Detect which cell encompasses the target text, then output its (X, Y) center coordinate. 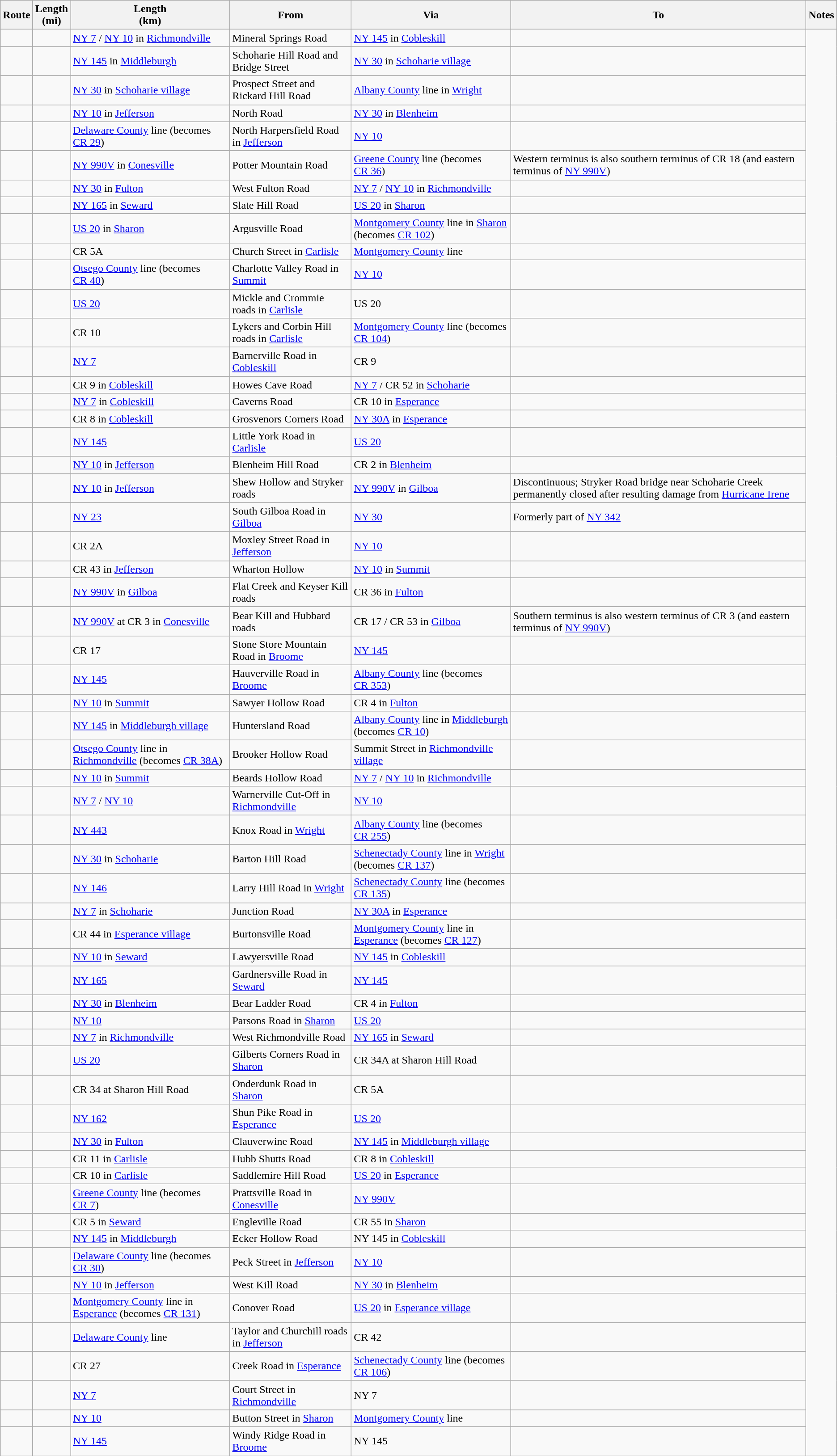
Onderdunk Road in Sharon (291, 1089)
Button Street in Sharon (291, 1418)
Junction Road (291, 911)
To (658, 15)
Montgomery County line in Esperance (becomes CR 131) (150, 1308)
NY 162 (150, 1118)
NY 10 in Seward (150, 957)
Little York Road in Carlisle (291, 442)
NY 990V in Conesville (150, 165)
Length(km) (150, 15)
Montgomery County line (becomes CR 104) (431, 333)
Conover Road (291, 1308)
Mickle and Crommie roads in Carlisle (291, 303)
Mineral Springs Road (291, 38)
NY 146 (150, 888)
Greene County line (becomes CR 36) (431, 165)
Via (431, 15)
Hubb Shutts Road (291, 1159)
Otsego County line (becomes CR 40) (150, 274)
CR 27 (150, 1366)
CR 10 (150, 333)
Lykers and Corbin Hill roads in Carlisle (291, 333)
Peck Street in Jefferson (291, 1262)
Barnerville Road in Cobleskill (291, 362)
Albany County line in Middleburgh (becomes CR 10) (431, 726)
Shun Pike Road in Esperance (291, 1118)
Blenheim Hill Road (291, 465)
Schenectady County line (becomes CR 106) (431, 1366)
NY 165 (150, 980)
Albany County line (becomes CR 353) (431, 679)
Gardnersville Road in Seward (291, 980)
CR 34 at Sharon Hill Road (150, 1089)
Larry Hill Road in Wright (291, 888)
Wharton Hollow (291, 569)
Schenectady County line in Wright (becomes CR 137) (431, 859)
Bear Kill and Hubbard roads (291, 621)
Route (17, 15)
Brooker Hollow Road (291, 755)
Prospect Street and Rickard Hill Road (291, 90)
Huntersland Road (291, 726)
Creek Road in Esperance (291, 1366)
CR 17 / CR 53 in Gilboa (431, 621)
CR 10 in Esperance (431, 402)
Clauverwine Road (291, 1142)
Schenectady County line (becomes CR 135) (431, 888)
CR 9 in Cobleskill (150, 385)
Moxley Street Road in Jefferson (291, 546)
Formerly part of NY 342 (658, 517)
CR 5 in Seward (150, 1222)
Otsego County line in Richmondville (becomes CR 38A) (150, 755)
NY 990V at CR 3 in Conesville (150, 621)
Bear Ladder Road (291, 1003)
CR 10 in Carlisle (150, 1176)
Montgomery County line in Sharon (becomes CR 102) (431, 228)
South Gilboa Road in Gilboa (291, 517)
Ecker Hollow Road (291, 1239)
Warnerville Cut-Off in Richmondville (291, 801)
Southern terminus is also western terminus of CR 3 (and eastern terminus of NY 990V) (658, 621)
Delaware County line (becomes CR 29) (150, 136)
Gilberts Corners Road in Sharon (291, 1060)
Argusville Road (291, 228)
Lawyersville Road (291, 957)
CR 2A (150, 546)
NY 23 (150, 517)
NY 7 in Richmondville (150, 1037)
Knox Road in Wright (291, 830)
CR 9 (431, 362)
Western terminus is also southern terminus of CR 18 (and eastern terminus of NY 990V) (658, 165)
West Richmondville Road (291, 1037)
West Fulton Road (291, 188)
Windy Ridge Road in Broome (291, 1441)
Schoharie Hill Road and Bridge Street (291, 61)
US 20 in Esperance village (431, 1308)
NY 30 (431, 517)
Delaware County line (150, 1337)
Albany County line (becomes CR 255) (431, 830)
Greene County line (becomes CR 7) (150, 1199)
NY 443 (150, 830)
Engleville Road (291, 1222)
Grosvenors Corners Road (291, 419)
NY 7 in Cobleskill (150, 402)
Discontinuous; Stryker Road bridge near Schoharie Creek permanently closed after resulting damage from Hurricane Irene (658, 488)
Burtonsville Road (291, 934)
Albany County line in Wright (431, 90)
NY 7 in Schoharie (150, 911)
Hauverville Road in Broome (291, 679)
CR 17 (150, 650)
NY 7 / NY 10 (150, 801)
North Harpersfield Road in Jefferson (291, 136)
NY 990V (431, 1199)
Court Street in Richmondville (291, 1395)
North Road (291, 113)
CR 11 in Carlisle (150, 1159)
Barton Hill Road (291, 859)
Howes Cave Road (291, 385)
NY 30 in Schoharie (150, 859)
Caverns Road (291, 402)
CR 34A at Sharon Hill Road (431, 1060)
Notes (821, 15)
Shew Hollow and Stryker roads (291, 488)
Stone Store Mountain Road in Broome (291, 650)
Saddlemire Hill Road (291, 1176)
Length(mi) (51, 15)
Charlotte Valley Road in Summit (291, 274)
Summit Street in Richmondville village (431, 755)
Church Street in Carlisle (291, 251)
Montgomery County line in Esperance (becomes CR 127) (431, 934)
US 20 in Esperance (431, 1176)
West Kill Road (291, 1285)
Slate Hill Road (291, 205)
Potter Mountain Road (291, 165)
NY 7 / CR 52 in Schoharie (431, 385)
Taylor and Churchill roads in Jefferson (291, 1337)
Flat Creek and Keyser Kill roads (291, 592)
Sawyer Hollow Road (291, 702)
CR 44 in Esperance village (150, 934)
CR 43 in Jefferson (150, 569)
CR 36 in Fulton (431, 592)
From (291, 15)
Beards Hollow Road (291, 778)
CR 42 (431, 1337)
CR 55 in Sharon (431, 1222)
Delaware County line (becomes CR 30) (150, 1262)
Prattsville Road in Conesville (291, 1199)
Parsons Road in Sharon (291, 1020)
CR 2 in Blenheim (431, 465)
